Find where the given text appears and provide that cell's center as (x, y) coordinate. 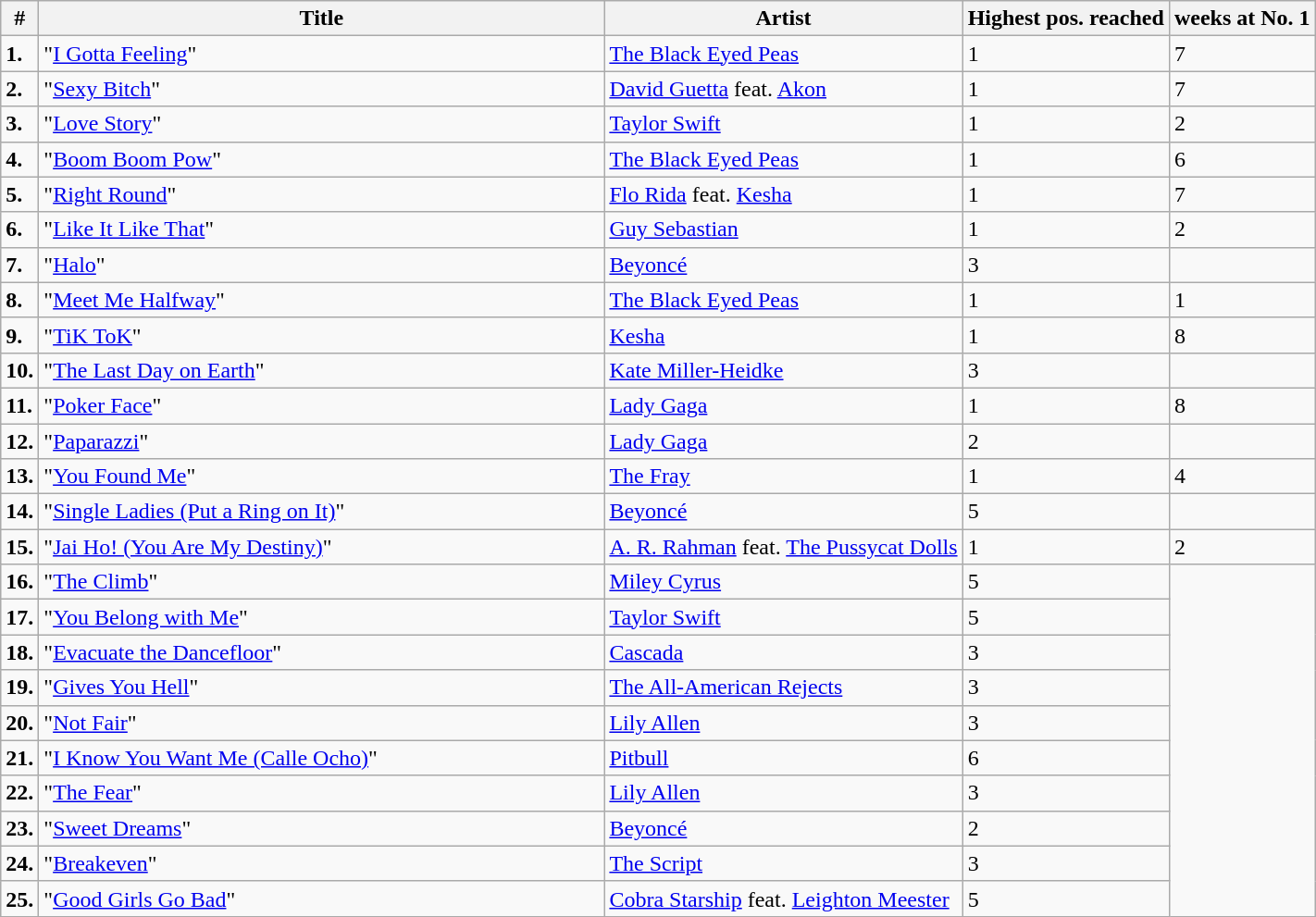
25. (20, 898)
"Right Round" (322, 194)
23. (20, 828)
Flo Rida feat. Kesha (783, 194)
Kesha (783, 335)
"The Last Day on Earth" (322, 370)
"Poker Face" (322, 405)
14. (20, 512)
1. (20, 54)
"Gives You Hell" (322, 688)
17. (20, 617)
"The Climb" (322, 582)
8. (20, 300)
13. (20, 477)
"Halo" (322, 265)
19. (20, 688)
Miley Cyrus (783, 582)
Guy Sebastian (783, 229)
21. (20, 758)
11. (20, 405)
6. (20, 229)
4 (1242, 477)
"The Fear" (322, 793)
"You Belong with Me" (322, 617)
David Guetta feat. Akon (783, 89)
Title (322, 19)
"Paparazzi" (322, 441)
A. R. Rahman feat. The Pussycat Dolls (783, 547)
"Like It Like That" (322, 229)
The Script (783, 863)
"Evacuate the Dancefloor" (322, 652)
24. (20, 863)
10. (20, 370)
Cascada (783, 652)
3. (20, 124)
"Love Story" (322, 124)
16. (20, 582)
"Sweet Dreams" (322, 828)
"Good Girls Go Bad" (322, 898)
"Breakeven" (322, 863)
9. (20, 335)
Highest pos. reached (1066, 19)
2. (20, 89)
"You Found Me" (322, 477)
18. (20, 652)
The All-American Rejects (783, 688)
"TiK ToK" (322, 335)
Artist (783, 19)
Kate Miller-Heidke (783, 370)
# (20, 19)
22. (20, 793)
5. (20, 194)
weeks at No. 1 (1242, 19)
Cobra Starship feat. Leighton Meester (783, 898)
"I Know You Want Me (Calle Ocho)" (322, 758)
"Boom Boom Pow" (322, 159)
"Not Fair" (322, 723)
Pitbull (783, 758)
The Fray (783, 477)
"Meet Me Halfway" (322, 300)
12. (20, 441)
"Jai Ho! (You Are My Destiny)" (322, 547)
15. (20, 547)
20. (20, 723)
"Single Ladies (Put a Ring on It)" (322, 512)
4. (20, 159)
7. (20, 265)
"Sexy Bitch" (322, 89)
"I Gotta Feeling" (322, 54)
